Pinpoint the cell where the given text exists, returning its [X, Y] midpoint coordinate. 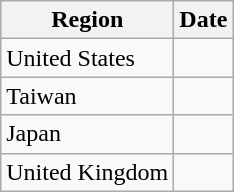
United States [88, 58]
Region [88, 20]
United Kingdom [88, 172]
Date [204, 20]
Japan [88, 134]
Taiwan [88, 96]
